Identify which cell holds the provided text, then report its (X, Y) central coordinate. 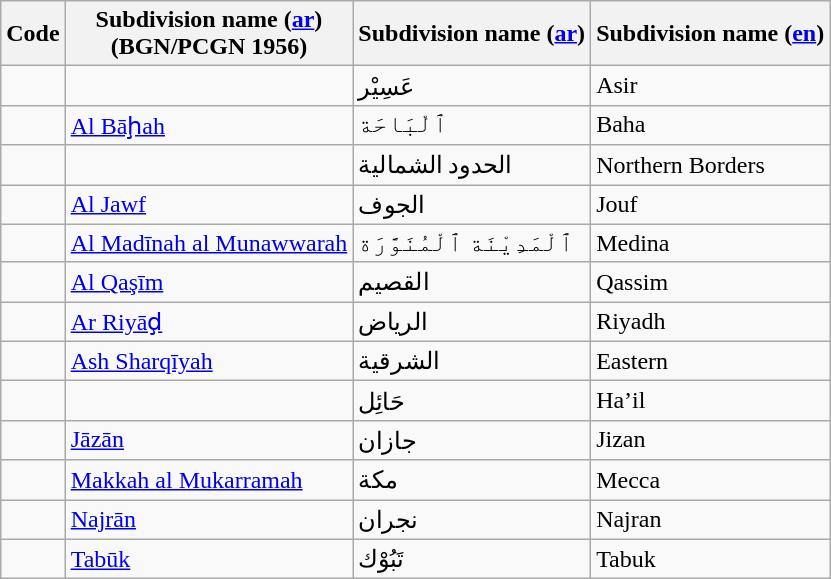
Baha (710, 125)
القصيم (472, 282)
Najrān (209, 520)
Code (33, 34)
Jouf (710, 204)
Riyadh (710, 322)
Al Jawf (209, 204)
Northern Borders (710, 165)
Mecca (710, 480)
Al Qaşīm (209, 282)
الرياض (472, 322)
Asir (710, 86)
Makkah al Mukarramah (209, 480)
Al Bāḩah (209, 125)
نجران (472, 520)
Jāzān (209, 440)
Subdivision name (ar) (472, 34)
Tabūk (209, 559)
Subdivision name (en) (710, 34)
ٱلْمَدِيْنَة ٱلْمُنَوَّرَة (472, 243)
Al Madīnah al Munawwarah (209, 243)
Medina (710, 243)
عَسِيْر (472, 86)
Jizan (710, 440)
Ash Sharqīyah (209, 361)
Qassim (710, 282)
ٱلْبَاحَة (472, 125)
Tabuk (710, 559)
مكة (472, 480)
الجوف (472, 204)
جازان (472, 440)
Ha’il (710, 401)
الحدود الشمالية (472, 165)
Eastern (710, 361)
حَائِل (472, 401)
Subdivision name (ar)(BGN/PCGN 1956) (209, 34)
Ar Riyāḑ (209, 322)
الشرقية (472, 361)
Najran (710, 520)
تَبُوْك (472, 559)
